Output the (x, y) coordinate of the center of the cell containing the given text.  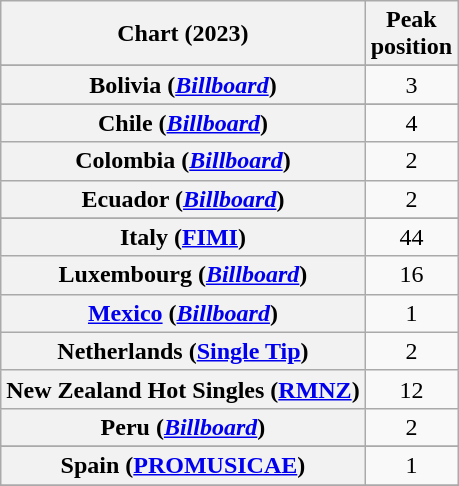
44 (411, 237)
Chart (2023) (183, 34)
Spain (PROMUSICAE) (183, 465)
3 (411, 85)
Peakposition (411, 34)
4 (411, 123)
12 (411, 389)
Luxembourg (Billboard) (183, 275)
Peru (Billboard) (183, 427)
Bolivia (Billboard) (183, 85)
Ecuador (Billboard) (183, 199)
Mexico (Billboard) (183, 313)
16 (411, 275)
Netherlands (Single Tip) (183, 351)
Italy (FIMI) (183, 237)
New Zealand Hot Singles (RMNZ) (183, 389)
Colombia (Billboard) (183, 161)
Chile (Billboard) (183, 123)
